Provide the (X, Y) coordinate of the cell's center where the given text is located.  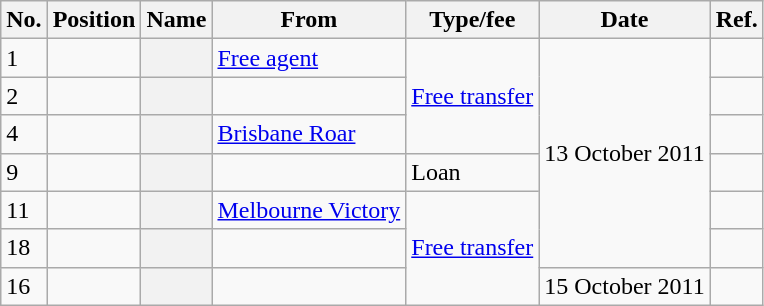
Brisbane Roar (309, 134)
13 October 2011 (624, 153)
From (309, 20)
No. (24, 20)
Type/fee (472, 20)
16 (24, 286)
2 (24, 96)
9 (24, 172)
15 October 2011 (624, 286)
Free agent (309, 58)
Position (94, 20)
Name (176, 20)
Ref. (736, 20)
1 (24, 58)
Date (624, 20)
Loan (472, 172)
4 (24, 134)
Melbourne Victory (309, 210)
11 (24, 210)
18 (24, 248)
